Provide the [X, Y] coordinate of the cell's center where the given text is located.  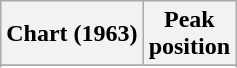
Peakposition [189, 34]
Chart (1963) [72, 34]
